Determine the (x, y) coordinate at the center of the cell enclosing the given text.  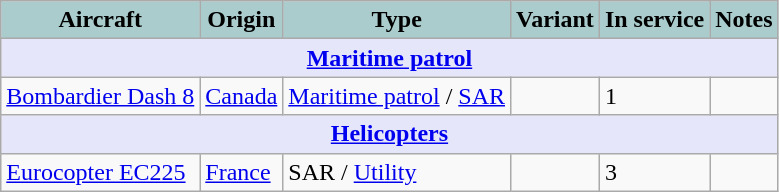
Maritime patrol / SAR (397, 96)
Aircraft (100, 20)
Variant (556, 20)
France (242, 172)
Canada (242, 96)
Helicopters (390, 134)
Notes (744, 20)
Origin (242, 20)
SAR / Utility (397, 172)
1 (654, 96)
3 (654, 172)
Bombardier Dash 8 (100, 96)
In service (654, 20)
Eurocopter EC225 (100, 172)
Type (397, 20)
Maritime patrol (390, 58)
